Return the [X, Y] coordinate for the center point of the cell that contains the specified text.  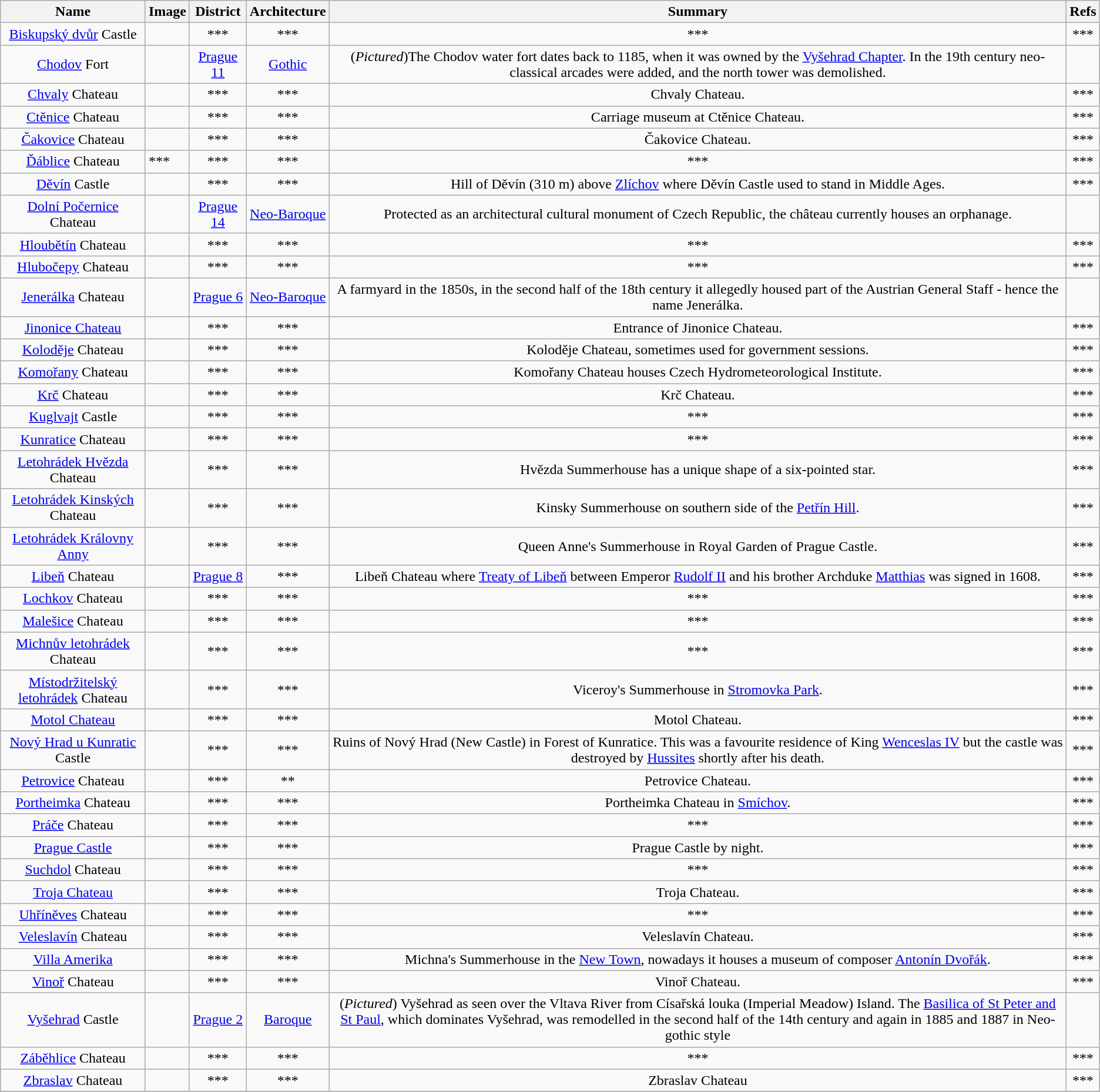
Veleslavín Chateau [73, 937]
** [288, 781]
Vyšehrad Castle [73, 1020]
Prague 14 [217, 214]
Vinoř Chateau [73, 982]
Dolní Počernice Chateau [73, 214]
Malešice Chateau [73, 621]
Chvaly Chateau. [698, 95]
Name [73, 12]
Baroque [288, 1020]
Queen Anne's Summerhouse in Royal Garden of Prague Castle. [698, 546]
Protected as an architectural cultural monument of Czech Republic, the château currently houses an orphanage. [698, 214]
Libeň Chateau where Treaty of Libeň between Emperor Rudolf II and his brother Archduke Matthias was signed in 1608. [698, 576]
Hvězda Summerhouse has a unique shape of a six-pointed star. [698, 470]
Motol Chateau. [698, 720]
Lochkov Chateau [73, 599]
Prague 11 [217, 65]
Prague Castle [73, 848]
Jinonice Chateau [73, 327]
Letohrádek Královny Anny [73, 546]
Entrance of Jinonice Chateau. [698, 327]
Uhříněves Chateau [73, 915]
Krč Chateau. [698, 395]
Hloubětín Chateau [73, 244]
Libeň Chateau [73, 576]
Portheimka Chateau in Smíchov. [698, 803]
Biskupský dvůr Castle [73, 34]
Chodov Fort [73, 65]
Krč Chateau [73, 395]
Děvín Castle [73, 184]
Prague 8 [217, 576]
Carriage museum at Ctěnice Chateau. [698, 117]
Komořany Chateau houses Czech Hydrometeorological Institute. [698, 372]
Michna's Summerhouse in the New Town, nowadays it houses a museum of composer Antonín Dvořák. [698, 959]
Veleslavín Chateau. [698, 937]
District [217, 12]
Refs [1083, 12]
A farmyard in the 1850s, in the second half of the 18th century it allegedly housed part of the Austrian General Staff - hence the name Jenerálka. [698, 297]
Kunratice Chateau [73, 439]
Troja Chateau. [698, 892]
Summary [698, 12]
Troja Chateau [73, 892]
Architecture [288, 12]
Michnův letohrádek Chateau [73, 651]
Místodržitelský letohrádek Chateau [73, 690]
Čakovice Chateau [73, 139]
Letohrádek Hvězda Chateau [73, 470]
Koloděje Chateau [73, 350]
Vinoř Chateau. [698, 982]
Jenerálka Chateau [73, 297]
Prague 2 [217, 1020]
Prague Castle by night. [698, 848]
Koloděje Chateau, sometimes used for government sessions. [698, 350]
Prague 6 [217, 297]
Komořany Chateau [73, 372]
Záběhlice Chateau [73, 1058]
Image [167, 12]
Petrovice Chateau [73, 781]
Kuglvajt Castle [73, 417]
Čakovice Chateau. [698, 139]
Hlubočepy Chateau [73, 267]
Hill of Děvín (310 m) above Zlíchov where Děvín Castle used to stand in Middle Ages. [698, 184]
Nový Hrad u Kunratic Castle [73, 750]
Letohrádek Kinských Chateau [73, 508]
Suchdol Chateau [73, 870]
Ďáblice Chateau [73, 162]
Práče Chateau [73, 825]
Kinsky Summerhouse on southern side of the Petřín Hill. [698, 508]
Ctěnice Chateau [73, 117]
Motol Chateau [73, 720]
Portheimka Chateau [73, 803]
Villa Amerika [73, 959]
Gothic [288, 65]
Chvaly Chateau [73, 95]
Petrovice Chateau. [698, 781]
Viceroy's Summerhouse in Stromovka Park. [698, 690]
